Identify which cell holds the provided text, then report its [X, Y] central coordinate. 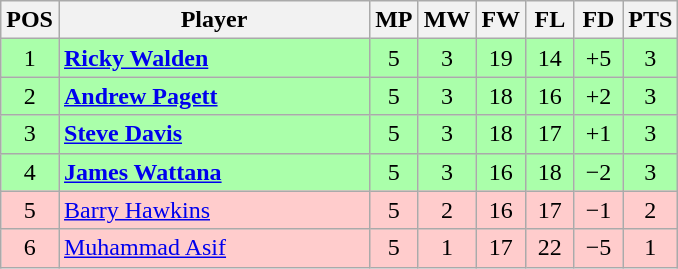
4 [30, 172]
+1 [598, 134]
−1 [598, 210]
James Wattana [214, 172]
FD [598, 20]
MP [394, 20]
MW [447, 20]
14 [550, 58]
Ricky Walden [214, 58]
−2 [598, 172]
−5 [598, 248]
+2 [598, 96]
Andrew Pagett [214, 96]
6 [30, 248]
PTS [650, 20]
FL [550, 20]
19 [501, 58]
+5 [598, 58]
Steve Davis [214, 134]
POS [30, 20]
22 [550, 248]
Muhammad Asif [214, 248]
Barry Hawkins [214, 210]
FW [501, 20]
Player [214, 20]
